Search for the cell housing the specified text and yield its [x, y] center coordinate. 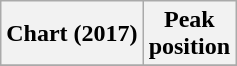
Peak position [189, 34]
Chart (2017) [72, 34]
